Pinpoint the cell where the given text exists, returning its [x, y] midpoint coordinate. 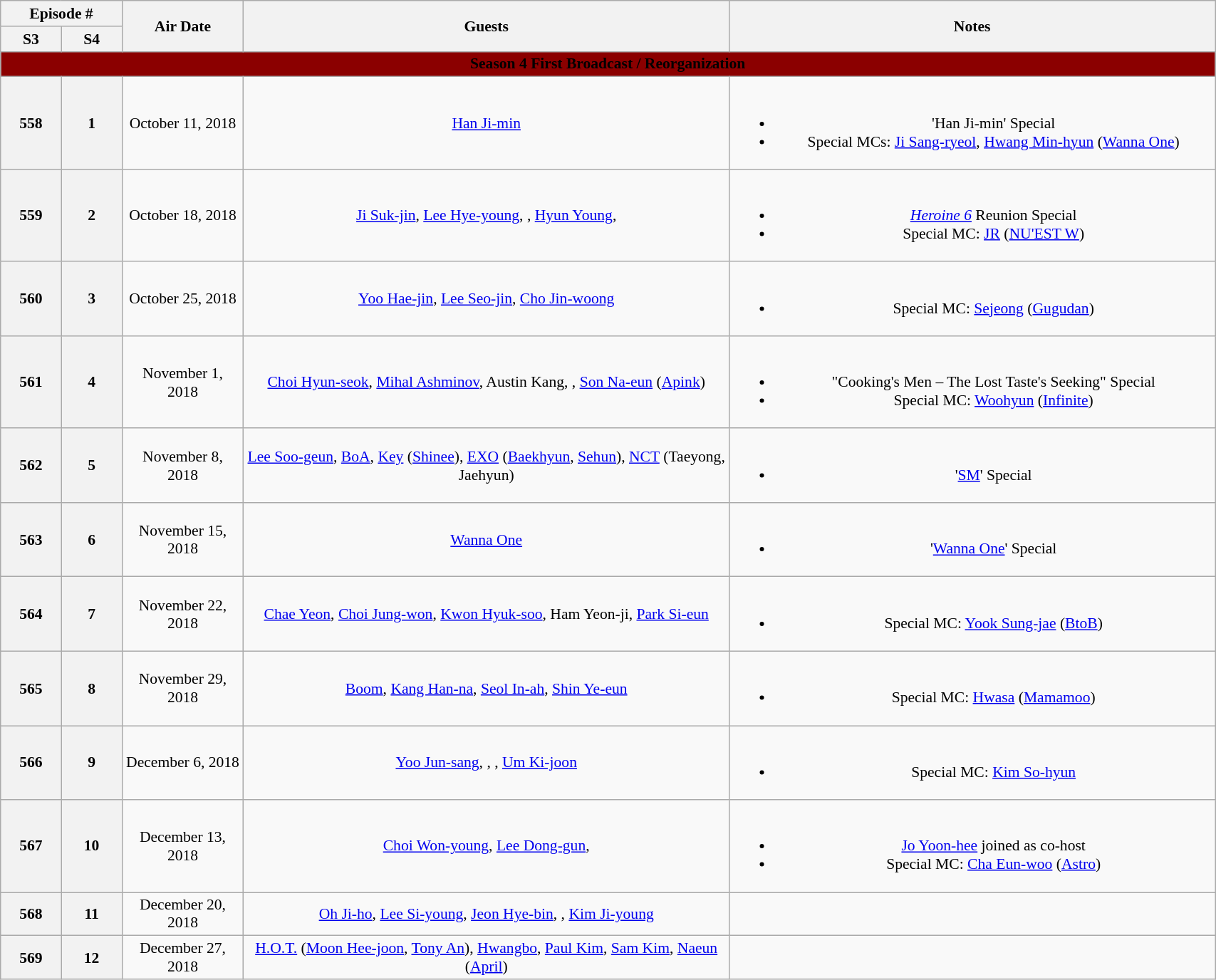
Chae Yeon, Choi Jung-won, Kwon Hyuk-soo, Ham Yeon-ji, Park Si-eun [487, 614]
November 15, 2018 [182, 540]
October 18, 2018 [182, 216]
"Cooking's Men – The Lost Taste's Seeking" SpecialSpecial MC: Woohyun (Infinite) [972, 382]
Han Ji-min [487, 123]
569 [31, 957]
Notes [972, 26]
H.O.T. (Moon Hee-joon, Tony An), Hwangbo, Paul Kim, Sam Kim, Naeun (April) [487, 957]
Special MC: Sejeong (Gugudan) [972, 299]
7 [91, 614]
Choi Won-young, Lee Dong-gun, [487, 846]
9 [91, 763]
562 [31, 466]
Oh Ji-ho, Lee Si-young, Jeon Hye-bin, , Kim Ji-young [487, 914]
November 29, 2018 [182, 689]
Special MC: Yook Sung-jae (BtoB) [972, 614]
Yoo Jun-sang, , , Um Ki-joon [487, 763]
5 [91, 466]
565 [31, 689]
8 [91, 689]
Special MC: Hwasa (Mamamoo) [972, 689]
November 8, 2018 [182, 466]
Heroine 6 Reunion SpecialSpecial MC: JR (NU'EST W) [972, 216]
Lee Soo-geun, BoA, Key (Shinee), EXO (Baekhyun, Sehun), NCT (Taeyong, Jaehyun) [487, 466]
Jo Yoon-hee joined as co-hostSpecial MC: Cha Eun-woo (Astro) [972, 846]
563 [31, 540]
Yoo Hae-jin, Lee Seo-jin, Cho Jin-woong [487, 299]
'Han Ji-min' SpecialSpecial MCs: Ji Sang-ryeol, Hwang Min-hyun (Wanna One) [972, 123]
November 22, 2018 [182, 614]
564 [31, 614]
S3 [31, 39]
568 [31, 914]
3 [91, 299]
559 [31, 216]
12 [91, 957]
4 [91, 382]
'SM' Special [972, 466]
Ji Suk-jin, Lee Hye-young, , Hyun Young, [487, 216]
560 [31, 299]
December 6, 2018 [182, 763]
6 [91, 540]
December 13, 2018 [182, 846]
December 20, 2018 [182, 914]
December 27, 2018 [182, 957]
Guests [487, 26]
Special MC: Kim So-hyun [972, 763]
567 [31, 846]
558 [31, 123]
S4 [91, 39]
Choi Hyun-seok, Mihal Ashminov, Austin Kang, , Son Na-eun (Apink) [487, 382]
566 [31, 763]
November 1, 2018 [182, 382]
Air Date [182, 26]
Season 4 First Broadcast / Reorganization [608, 64]
Boom, Kang Han-na, Seol In-ah, Shin Ye-eun [487, 689]
Episode # [61, 14]
2 [91, 216]
Wanna One [487, 540]
11 [91, 914]
October 25, 2018 [182, 299]
October 11, 2018 [182, 123]
561 [31, 382]
10 [91, 846]
'Wanna One' Special [972, 540]
1 [91, 123]
